For the text-containing cell, return its midpoint in [X, Y] coordinate format. 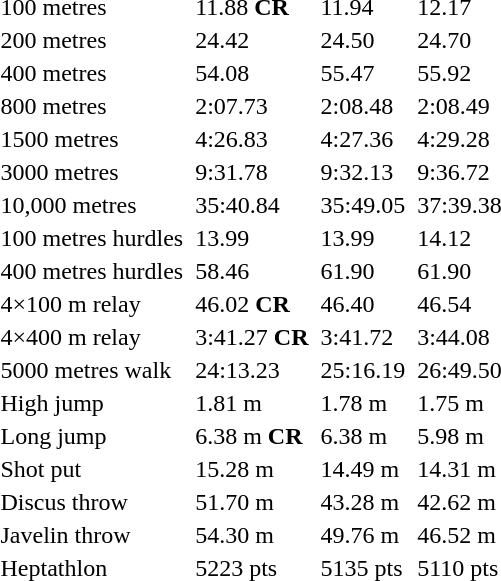
24.42 [252, 40]
25:16.19 [363, 370]
3:41.72 [363, 337]
54.30 m [252, 535]
55.47 [363, 73]
4:27.36 [363, 139]
9:32.13 [363, 172]
2:07.73 [252, 106]
51.70 m [252, 502]
3:41.27 CR [252, 337]
46.40 [363, 304]
46.02 CR [252, 304]
35:49.05 [363, 205]
14.49 m [363, 469]
43.28 m [363, 502]
61.90 [363, 271]
24:13.23 [252, 370]
35:40.84 [252, 205]
1.78 m [363, 403]
58.46 [252, 271]
54.08 [252, 73]
24.50 [363, 40]
1.81 m [252, 403]
2:08.48 [363, 106]
6.38 m CR [252, 436]
9:31.78 [252, 172]
15.28 m [252, 469]
4:26.83 [252, 139]
6.38 m [363, 436]
49.76 m [363, 535]
